Capture the cell that displays the provided text and extract its (X, Y) central coordinate. 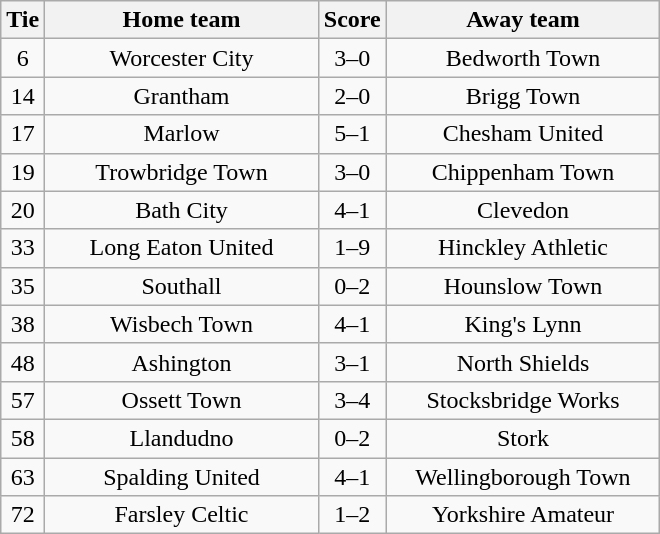
Chippenham Town (523, 172)
1–2 (352, 515)
Trowbridge Town (182, 172)
Score (352, 20)
3–4 (352, 400)
33 (23, 248)
14 (23, 96)
Stocksbridge Works (523, 400)
King's Lynn (523, 324)
48 (23, 362)
Stork (523, 438)
Yorkshire Amateur (523, 515)
Bedworth Town (523, 58)
63 (23, 477)
20 (23, 210)
Long Eaton United (182, 248)
Wisbech Town (182, 324)
Spalding United (182, 477)
35 (23, 286)
19 (23, 172)
Grantham (182, 96)
Chesham United (523, 134)
Ossett Town (182, 400)
6 (23, 58)
1–9 (352, 248)
5–1 (352, 134)
Bath City (182, 210)
Worcester City (182, 58)
Marlow (182, 134)
Brigg Town (523, 96)
North Shields (523, 362)
Tie (23, 20)
Southall (182, 286)
58 (23, 438)
Farsley Celtic (182, 515)
57 (23, 400)
Hounslow Town (523, 286)
17 (23, 134)
Ashington (182, 362)
Hinckley Athletic (523, 248)
Clevedon (523, 210)
Wellingborough Town (523, 477)
Llandudno (182, 438)
3–1 (352, 362)
38 (23, 324)
2–0 (352, 96)
Away team (523, 20)
Home team (182, 20)
72 (23, 515)
